Determine the [x, y] coordinate at the center of the cell enclosing the given text.  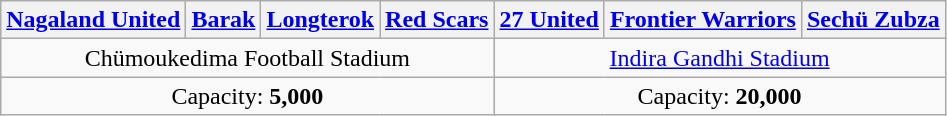
Nagaland United [94, 20]
Capacity: 5,000 [248, 96]
Red Scars [437, 20]
Frontier Warriors [702, 20]
Capacity: 20,000 [720, 96]
Indira Gandhi Stadium [720, 58]
Barak [224, 20]
27 United [549, 20]
Longterok [320, 20]
Sechü Zubza [873, 20]
Chümoukedima Football Stadium [248, 58]
